Extract the (x, y) coordinate from the center of the cell holding the provided text.  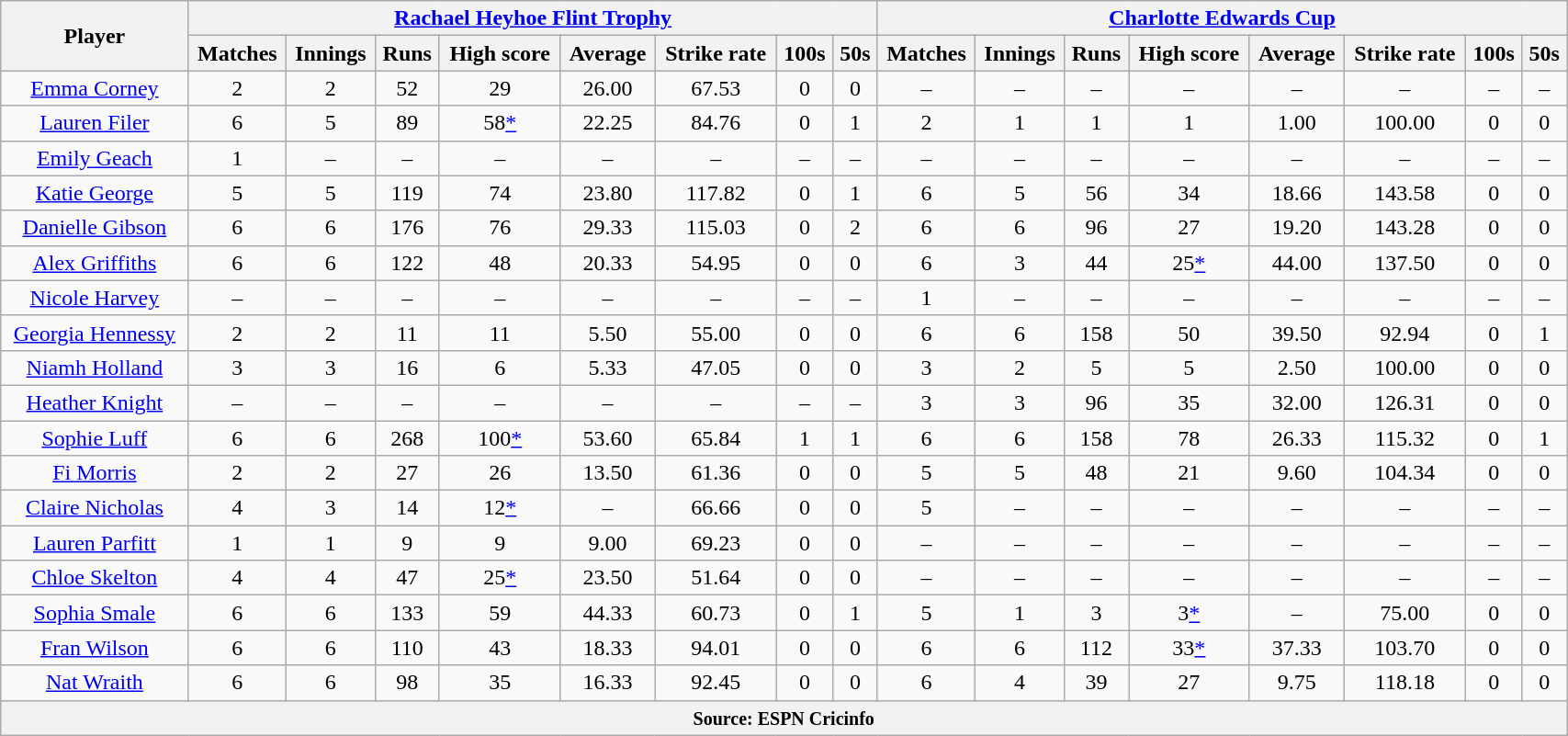
78 (1190, 438)
103.70 (1404, 648)
75.00 (1404, 613)
100* (500, 438)
16.33 (608, 683)
268 (407, 438)
98 (407, 683)
5.50 (608, 333)
23.80 (608, 193)
Player (95, 36)
55.00 (716, 333)
47 (407, 578)
29.33 (608, 228)
115.03 (716, 228)
54.95 (716, 263)
26.00 (608, 88)
47.05 (716, 368)
Fi Morris (95, 473)
Chloe Skelton (95, 578)
1.00 (1297, 123)
Source: ESPN Cricinfo (784, 718)
84.76 (716, 123)
Charlotte Edwards Cup (1222, 18)
Fran Wilson (95, 648)
Alex Griffiths (95, 263)
2.50 (1297, 368)
118.18 (1404, 683)
112 (1096, 648)
3* (1190, 613)
110 (407, 648)
50 (1190, 333)
9.00 (608, 543)
67.53 (716, 88)
5.33 (608, 368)
Rachael Heyhoe Flint Trophy (533, 18)
22.25 (608, 123)
122 (407, 263)
Emma Corney (95, 88)
137.50 (1404, 263)
Nat Wraith (95, 683)
39.50 (1297, 333)
37.33 (1297, 648)
92.45 (716, 683)
Niamh Holland (95, 368)
16 (407, 368)
14 (407, 508)
Lauren Filer (95, 123)
Sophie Luff (95, 438)
143.58 (1404, 193)
126.31 (1404, 402)
Danielle Gibson (95, 228)
76 (500, 228)
Katie George (95, 193)
44.00 (1297, 263)
Nicole Harvey (95, 298)
60.73 (716, 613)
115.32 (1404, 438)
92.94 (1404, 333)
Heather Knight (95, 402)
94.01 (716, 648)
143.28 (1404, 228)
21 (1190, 473)
65.84 (716, 438)
Lauren Parfitt (95, 543)
18.33 (608, 648)
Sophia Smale (95, 613)
26.33 (1297, 438)
51.64 (716, 578)
18.66 (1297, 193)
56 (1096, 193)
74 (500, 193)
12* (500, 508)
32.00 (1297, 402)
59 (500, 613)
Claire Nicholas (95, 508)
89 (407, 123)
19.20 (1297, 228)
44.33 (608, 613)
Georgia Hennessy (95, 333)
66.66 (716, 508)
9.75 (1297, 683)
58* (500, 123)
119 (407, 193)
34 (1190, 193)
33* (1190, 648)
20.33 (608, 263)
29 (500, 88)
117.82 (716, 193)
104.34 (1404, 473)
13.50 (608, 473)
Emily Geach (95, 158)
53.60 (608, 438)
43 (500, 648)
44 (1096, 263)
23.50 (608, 578)
69.23 (716, 543)
26 (500, 473)
9.60 (1297, 473)
39 (1096, 683)
61.36 (716, 473)
133 (407, 613)
176 (407, 228)
52 (407, 88)
